Find where the given text appears and provide that cell's center as [x, y] coordinate. 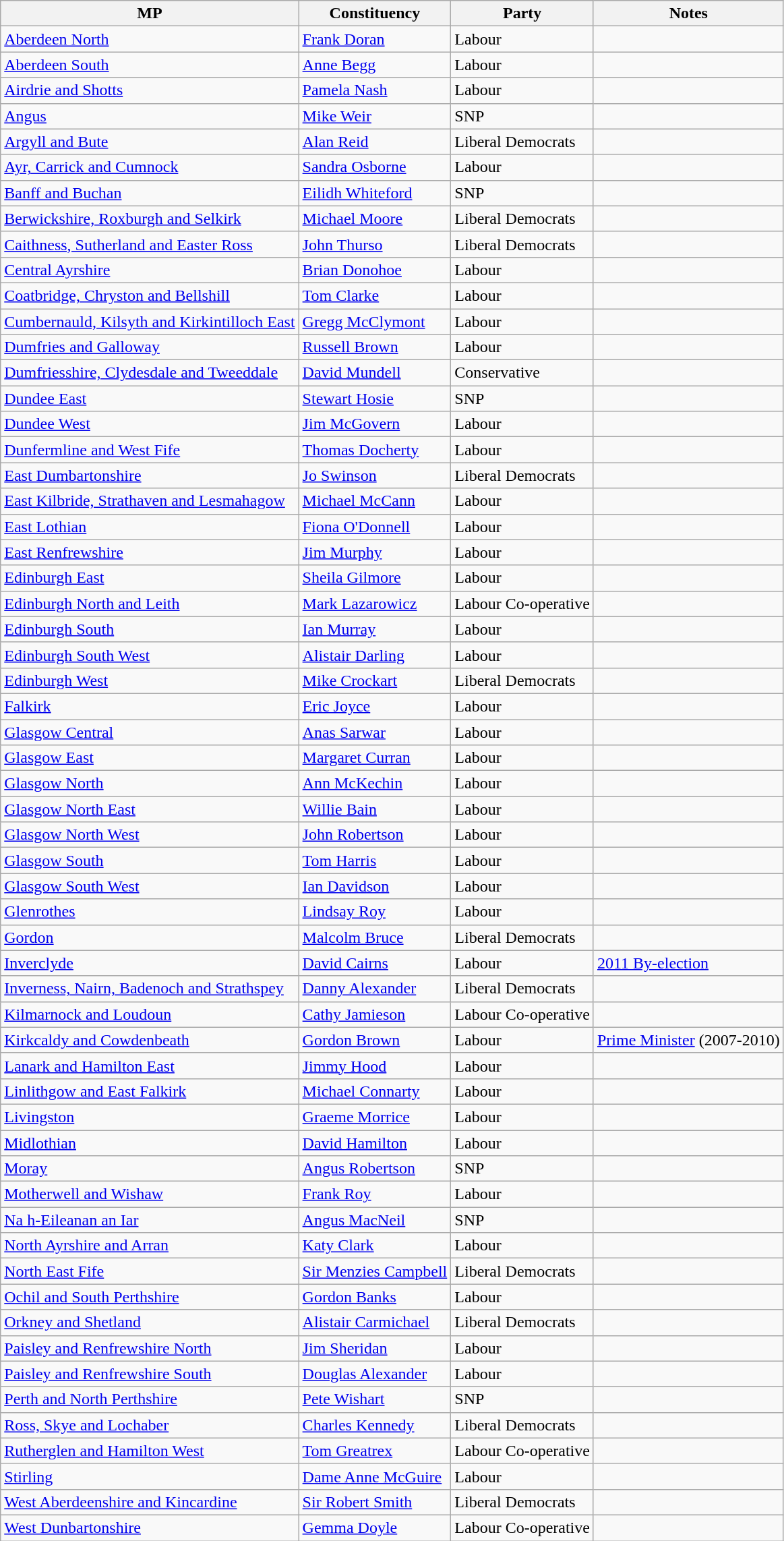
Anne Begg [375, 65]
Berwickshire, Roxburgh and Selkirk [150, 219]
Kilmarnock and Loudoun [150, 1014]
Douglas Alexander [375, 1374]
Glasgow North [150, 784]
Tom Clarke [375, 295]
Danny Alexander [375, 989]
Glasgow East [150, 758]
Fiona O'Donnell [375, 527]
Dame Anne McGuire [375, 1476]
Jim Sheridan [375, 1348]
Glasgow Central [150, 732]
Dundee East [150, 399]
Glasgow South [150, 861]
Katy Clark [375, 1246]
2011 By-election [688, 963]
Moray [150, 1169]
Dumfries and Galloway [150, 347]
Russell Brown [375, 347]
Michael McCann [375, 501]
Inverclyde [150, 963]
Perth and North Perthshire [150, 1399]
Eric Joyce [375, 706]
Orkney and Shetland [150, 1322]
David Cairns [375, 963]
Margaret Curran [375, 758]
Edinburgh West [150, 680]
Jim McGovern [375, 424]
Caithness, Sutherland and Easter Ross [150, 244]
Eilidh Whiteford [375, 193]
West Aberdeenshire and Kincardine [150, 1502]
Conservative [522, 373]
Lindsay Roy [375, 912]
Willie Bain [375, 809]
Graeme Morrice [375, 1117]
Gemma Doyle [375, 1528]
Jim Murphy [375, 552]
Edinburgh South West [150, 655]
Na h-Eileanan an Iar [150, 1220]
Stirling [150, 1476]
Banff and Buchan [150, 193]
Gordon Banks [375, 1297]
Aberdeen North [150, 39]
Edinburgh North and Leith [150, 604]
Glasgow South West [150, 886]
Lanark and Hamilton East [150, 1066]
Rutherglen and Hamilton West [150, 1451]
North Ayrshire and Arran [150, 1246]
Angus Robertson [375, 1169]
Ann McKechin [375, 784]
Argyll and Bute [150, 142]
Angus [150, 116]
Frank Roy [375, 1194]
Glasgow North East [150, 809]
Gregg McClymont [375, 322]
Airdrie and Shotts [150, 90]
Thomas Docherty [375, 450]
North East Fife [150, 1271]
Dunfermline and West Fife [150, 450]
Linlithgow and East Falkirk [150, 1091]
Sandra Osborne [375, 167]
Ross, Skye and Lochaber [150, 1425]
Michael Connarty [375, 1091]
Midlothian [150, 1143]
Mark Lazarowicz [375, 604]
Gordon Brown [375, 1040]
Coatbridge, Chryston and Bellshill [150, 295]
Paisley and Renfrewshire South [150, 1374]
Sir Robert Smith [375, 1502]
Aberdeen South [150, 65]
Edinburgh East [150, 578]
East Renfrewshire [150, 552]
Alistair Carmichael [375, 1322]
Mike Crockart [375, 680]
Alan Reid [375, 142]
Prime Minister (2007-2010) [688, 1040]
Ochil and South Perthshire [150, 1297]
East Lothian [150, 527]
David Mundell [375, 373]
Anas Sarwar [375, 732]
Ayr, Carrick and Cumnock [150, 167]
Cumbernauld, Kilsyth and Kirkintilloch East [150, 322]
MP [150, 13]
John Thurso [375, 244]
Charles Kennedy [375, 1425]
Sheila Gilmore [375, 578]
Tom Greatrex [375, 1451]
Jimmy Hood [375, 1066]
Glasgow North West [150, 835]
Falkirk [150, 706]
Party [522, 13]
Frank Doran [375, 39]
Dundee West [150, 424]
Paisley and Renfrewshire North [150, 1348]
Notes [688, 13]
Glenrothes [150, 912]
Sir Menzies Campbell [375, 1271]
West Dunbartonshire [150, 1528]
Brian Donohoe [375, 270]
Michael Moore [375, 219]
Tom Harris [375, 861]
Ian Murray [375, 629]
Kirkcaldy and Cowdenbeath [150, 1040]
Constituency [375, 13]
Ian Davidson [375, 886]
Mike Weir [375, 116]
Malcolm Bruce [375, 937]
Angus MacNeil [375, 1220]
Jo Swinson [375, 475]
Cathy Jamieson [375, 1014]
Stewart Hosie [375, 399]
Inverness, Nairn, Badenoch and Strathspey [150, 989]
Pete Wishart [375, 1399]
Motherwell and Wishaw [150, 1194]
East Kilbride, Strathaven and Lesmahagow [150, 501]
Central Ayrshire [150, 270]
Livingston [150, 1117]
East Dumbartonshire [150, 475]
Dumfriesshire, Clydesdale and Tweeddale [150, 373]
Gordon [150, 937]
John Robertson [375, 835]
Alistair Darling [375, 655]
David Hamilton [375, 1143]
Pamela Nash [375, 90]
Edinburgh South [150, 629]
